For the text-containing cell, return its midpoint in [X, Y] coordinate format. 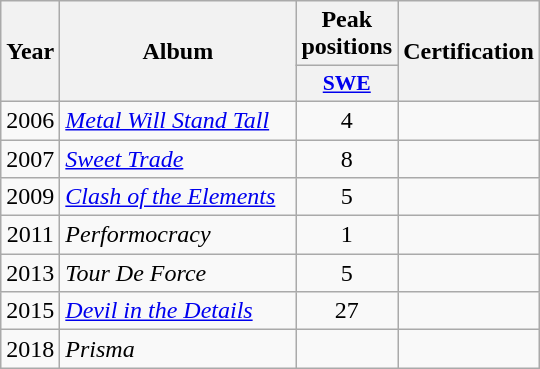
Devil in the Details [178, 311]
Performocracy [178, 235]
2015 [30, 311]
SWE [347, 84]
2009 [30, 197]
2011 [30, 235]
2006 [30, 120]
1 [347, 235]
Metal Will Stand Tall [178, 120]
2018 [30, 349]
4 [347, 120]
Album [178, 52]
Clash of the Elements [178, 197]
Tour De Force [178, 273]
Certification [469, 52]
27 [347, 311]
Prisma [178, 349]
2013 [30, 273]
Sweet Trade [178, 159]
2007 [30, 159]
8 [347, 159]
Peak positions [347, 34]
Year [30, 52]
